Detect which cell encompasses the target text, then output its [X, Y] center coordinate. 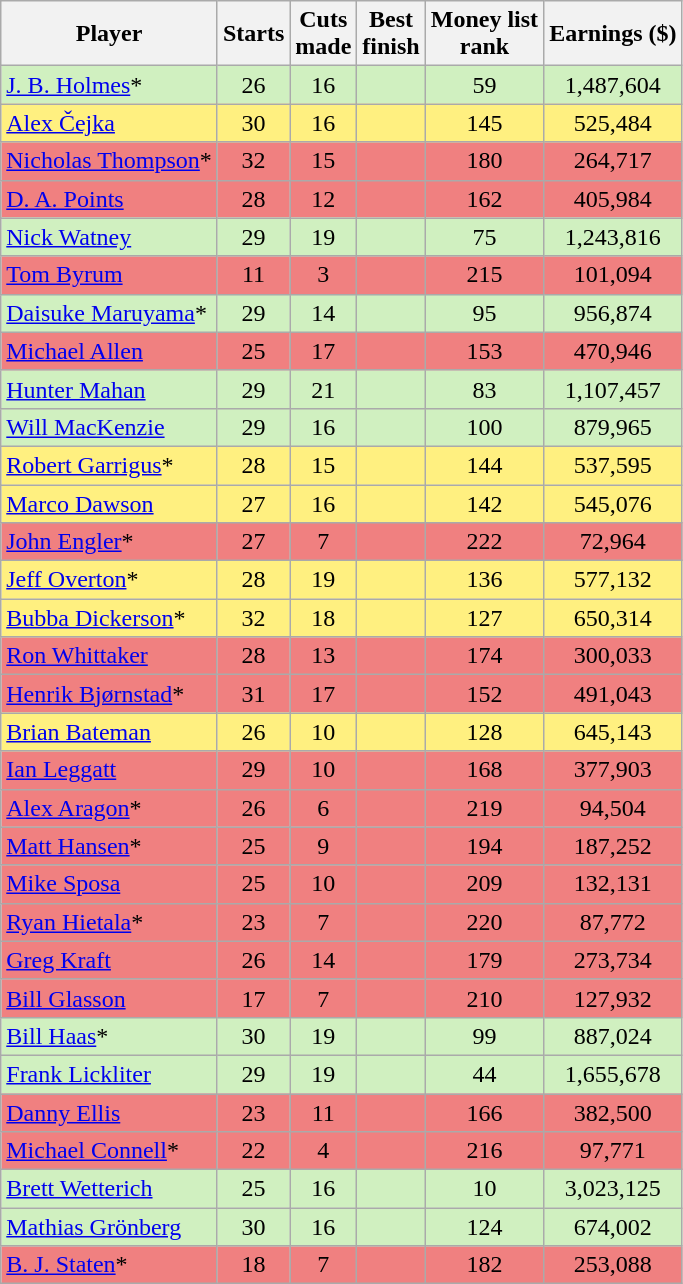
545,076 [613, 503]
127 [484, 618]
75 [484, 237]
650,314 [613, 618]
Player [110, 34]
215 [484, 275]
Mike Sposa [110, 884]
180 [484, 161]
382,500 [613, 1113]
128 [484, 732]
Earnings ($) [613, 34]
132,131 [613, 884]
97,771 [613, 1151]
Matt Hansen* [110, 846]
Nicholas Thompson* [110, 161]
470,946 [613, 351]
179 [484, 960]
220 [484, 922]
John Engler* [110, 542]
168 [484, 770]
491,043 [613, 694]
887,024 [613, 1036]
1,487,604 [613, 85]
187,252 [613, 846]
273,734 [613, 960]
31 [253, 694]
Tom Byrum [110, 275]
1,243,816 [613, 237]
21 [324, 389]
Alex Čejka [110, 123]
44 [484, 1074]
95 [484, 313]
Cutsmade [324, 34]
Mathias Grönberg [110, 1227]
Daisuke Maruyama* [110, 313]
377,903 [613, 770]
645,143 [613, 732]
Ian Leggatt [110, 770]
127,932 [613, 998]
Frank Lickliter [110, 1074]
209 [484, 884]
Bubba Dickerson* [110, 618]
Brian Bateman [110, 732]
253,088 [613, 1265]
9 [324, 846]
Ron Whittaker [110, 656]
83 [484, 389]
Bill Haas* [110, 1036]
300,033 [613, 656]
Danny Ellis [110, 1113]
Will MacKenzie [110, 427]
219 [484, 808]
Money listrank [484, 34]
87,772 [613, 922]
174 [484, 656]
182 [484, 1265]
1,655,678 [613, 1074]
Brett Wetterich [110, 1189]
145 [484, 123]
J. B. Holmes* [110, 85]
3,023,125 [613, 1189]
142 [484, 503]
94,504 [613, 808]
Robert Garrigus* [110, 465]
Marco Dawson [110, 503]
525,484 [613, 123]
166 [484, 1113]
Starts [253, 34]
100 [484, 427]
153 [484, 351]
Ryan Hietala* [110, 922]
264,717 [613, 161]
124 [484, 1227]
6 [324, 808]
674,002 [613, 1227]
194 [484, 846]
99 [484, 1036]
537,595 [613, 465]
Hunter Mahan [110, 389]
Greg Kraft [110, 960]
136 [484, 580]
577,132 [613, 580]
B. J. Staten* [110, 1265]
216 [484, 1151]
956,874 [613, 313]
72,964 [613, 542]
Nick Watney [110, 237]
879,965 [613, 427]
Henrik Bjørnstad* [110, 694]
152 [484, 694]
162 [484, 199]
22 [253, 1151]
12 [324, 199]
Jeff Overton* [110, 580]
405,984 [613, 199]
D. A. Points [110, 199]
Michael Allen [110, 351]
Bill Glasson [110, 998]
210 [484, 998]
1,107,457 [613, 389]
Bestfinish [391, 34]
144 [484, 465]
222 [484, 542]
Alex Aragon* [110, 808]
13 [324, 656]
59 [484, 85]
Michael Connell* [110, 1151]
101,094 [613, 275]
3 [324, 275]
4 [324, 1151]
